Identify which cell holds the provided text, then report its [x, y] central coordinate. 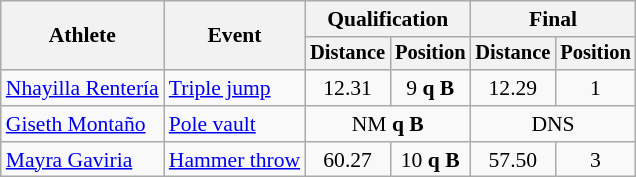
Event [234, 36]
Athlete [82, 36]
Qualification [388, 19]
NM q B [388, 124]
12.31 [348, 88]
Giseth Montaño [82, 124]
1 [595, 88]
Pole vault [234, 124]
9 q B [430, 88]
Final [552, 19]
DNS [552, 124]
12.29 [512, 88]
Nhayilla Rentería [82, 88]
Triple jump [234, 88]
